Find where the given text appears and provide that cell's center as (x, y) coordinate. 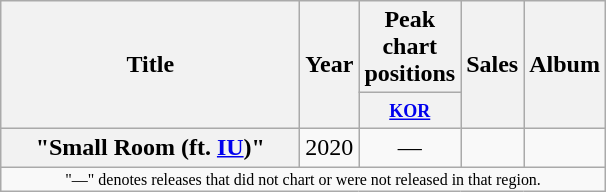
Title (150, 65)
Year (330, 65)
— (410, 147)
Album (565, 65)
KOR (410, 111)
Peak chart positions (410, 47)
2020 (330, 147)
Sales (492, 65)
"Small Room (ft. IU)" (150, 147)
"—" denotes releases that did not chart or were not released in that region. (304, 178)
